Output the (x, y) coordinate of the center of the cell containing the given text.  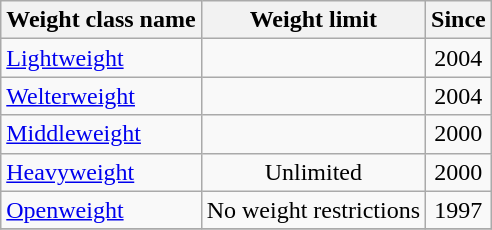
Weight class name (101, 20)
Weight limit (313, 20)
Since (459, 20)
Welterweight (101, 96)
1997 (459, 210)
Lightweight (101, 58)
Heavyweight (101, 172)
Unlimited (313, 172)
Middleweight (101, 134)
Openweight (101, 210)
No weight restrictions (313, 210)
